Determine the [X, Y] coordinate at the center of the cell enclosing the given text.  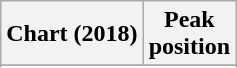
Chart (2018) [72, 34]
Peakposition [189, 34]
